Pinpoint the cell where the given text exists, returning its [X, Y] midpoint coordinate. 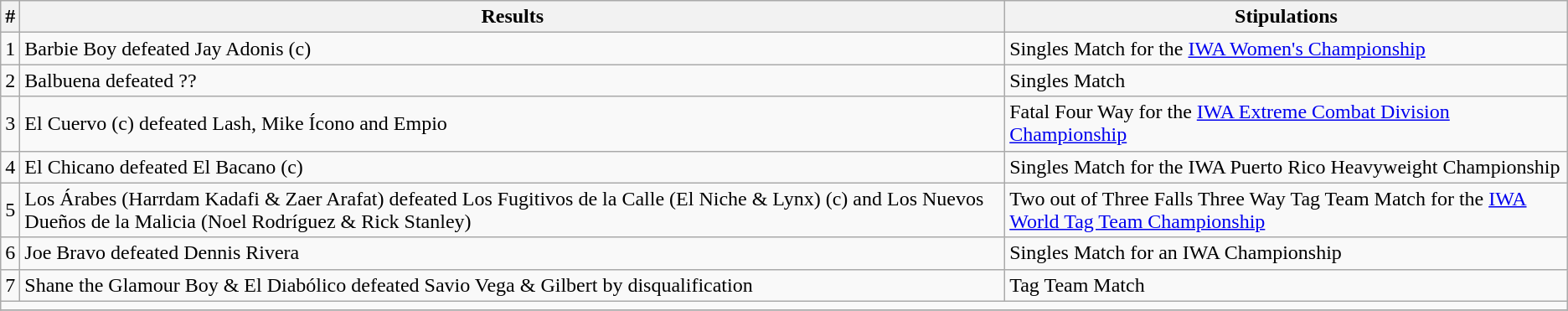
1 [10, 49]
El Chicano defeated El Bacano (c) [513, 167]
Barbie Boy defeated Jay Adonis (c) [513, 49]
4 [10, 167]
El Cuervo (c) defeated Lash, Mike Ícono and Empio [513, 124]
Tag Team Match [1287, 285]
2 [10, 80]
Singles Match for the IWA Puerto Rico Heavyweight Championship [1287, 167]
Fatal Four Way for the IWA Extreme Combat Division Championship [1287, 124]
Balbuena defeated ?? [513, 80]
5 [10, 210]
6 [10, 253]
7 [10, 285]
Singles Match [1287, 80]
Joe Bravo defeated Dennis Rivera [513, 253]
Stipulations [1287, 17]
Singles Match for the IWA Women's Championship [1287, 49]
Results [513, 17]
3 [10, 124]
Shane the Glamour Boy & El Diabólico defeated Savio Vega & Gilbert by disqualification [513, 285]
Singles Match for an IWA Championship [1287, 253]
# [10, 17]
Two out of Three Falls Three Way Tag Team Match for the IWA World Tag Team Championship [1287, 210]
